Search for the cell housing the specified text and yield its [x, y] center coordinate. 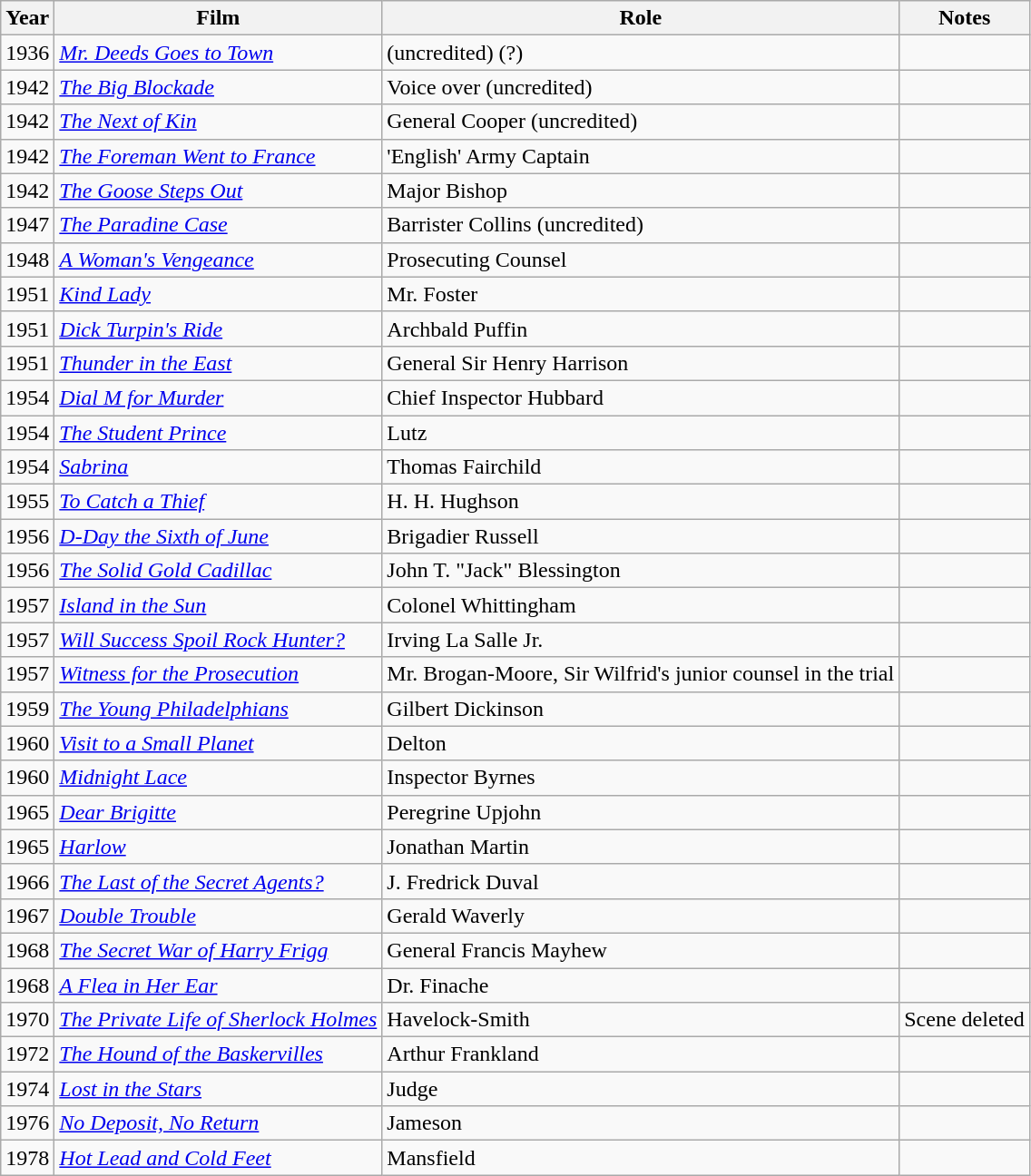
No Deposit, No Return [218, 1123]
Gilbert Dickinson [641, 709]
1936 [27, 53]
Lutz [641, 433]
Mr. Foster [641, 294]
1959 [27, 709]
Mr. Deeds Goes to Town [218, 53]
Inspector Byrnes [641, 778]
Major Bishop [641, 191]
Jameson [641, 1123]
Notes [965, 18]
The Goose Steps Out [218, 191]
The Last of the Secret Agents? [218, 881]
Kind Lady [218, 294]
Voice over (uncredited) [641, 87]
Jonathan Martin [641, 847]
Prosecuting Counsel [641, 260]
The Secret War of Harry Frigg [218, 950]
Dial M for Murder [218, 397]
The Next of Kin [218, 122]
Film [218, 18]
The Big Blockade [218, 87]
Lost in the Stars [218, 1089]
The Foreman Went to France [218, 156]
The Student Prince [218, 433]
1955 [27, 502]
Brigadier Russell [641, 536]
Delton [641, 743]
The Paradine Case [218, 225]
Double Trouble [218, 916]
John T. "Jack" Blessington [641, 571]
1970 [27, 1020]
1972 [27, 1054]
1976 [27, 1123]
Witness for the Prosecution [218, 674]
1967 [27, 916]
General Francis Mayhew [641, 950]
1947 [27, 225]
Midnight Lace [218, 778]
1948 [27, 260]
1978 [27, 1158]
J. Fredrick Duval [641, 881]
The Solid Gold Cadillac [218, 571]
Hot Lead and Cold Feet [218, 1158]
Thomas Fairchild [641, 467]
D-Day the Sixth of June [218, 536]
Dr. Finache [641, 985]
Harlow [218, 847]
Archbald Puffin [641, 328]
Role [641, 18]
Sabrina [218, 467]
Dick Turpin's Ride [218, 328]
(uncredited) (?) [641, 53]
Island in the Sun [218, 605]
The Private Life of Sherlock Holmes [218, 1020]
Scene deleted [965, 1020]
Arthur Frankland [641, 1054]
Irving La Salle Jr. [641, 640]
Havelock-Smith [641, 1020]
Colonel Whittingham [641, 605]
Chief Inspector Hubbard [641, 397]
Will Success Spoil Rock Hunter? [218, 640]
To Catch a Thief [218, 502]
The Hound of the Baskervilles [218, 1054]
1966 [27, 881]
The Young Philadelphians [218, 709]
Mr. Brogan-Moore, Sir Wilfrid's junior counsel in the trial [641, 674]
Dear Brigitte [218, 812]
Visit to a Small Planet [218, 743]
Mansfield [641, 1158]
'English' Army Captain [641, 156]
Barrister Collins (uncredited) [641, 225]
Thunder in the East [218, 363]
General Cooper (uncredited) [641, 122]
Year [27, 18]
A Woman's Vengeance [218, 260]
Gerald Waverly [641, 916]
1974 [27, 1089]
General Sir Henry Harrison [641, 363]
A Flea in Her Ear [218, 985]
Judge [641, 1089]
Peregrine Upjohn [641, 812]
H. H. Hughson [641, 502]
